Locate the cell with the specified text and output its (x, y) center coordinate. 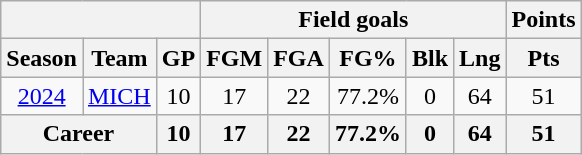
FG% (368, 58)
FGM (234, 58)
MICH (119, 96)
Field goals (354, 20)
Pts (544, 58)
2024 (42, 96)
Team (119, 58)
Blk (430, 58)
Season (42, 58)
GP (178, 58)
Career (78, 134)
Lng (480, 58)
Points (544, 20)
FGA (299, 58)
